Detect which cell encompasses the target text, then output its [X, Y] center coordinate. 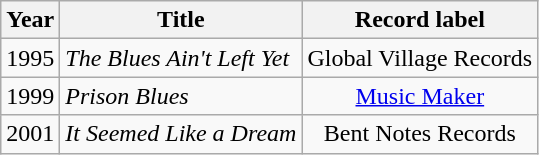
Music Maker [420, 96]
It Seemed Like a Dream [181, 134]
1995 [30, 58]
1999 [30, 96]
The Blues Ain't Left Yet [181, 58]
Record label [420, 20]
Prison Blues [181, 96]
Title [181, 20]
Global Village Records [420, 58]
Year [30, 20]
Bent Notes Records [420, 134]
2001 [30, 134]
